Identify which cell holds the provided text, then report its [x, y] central coordinate. 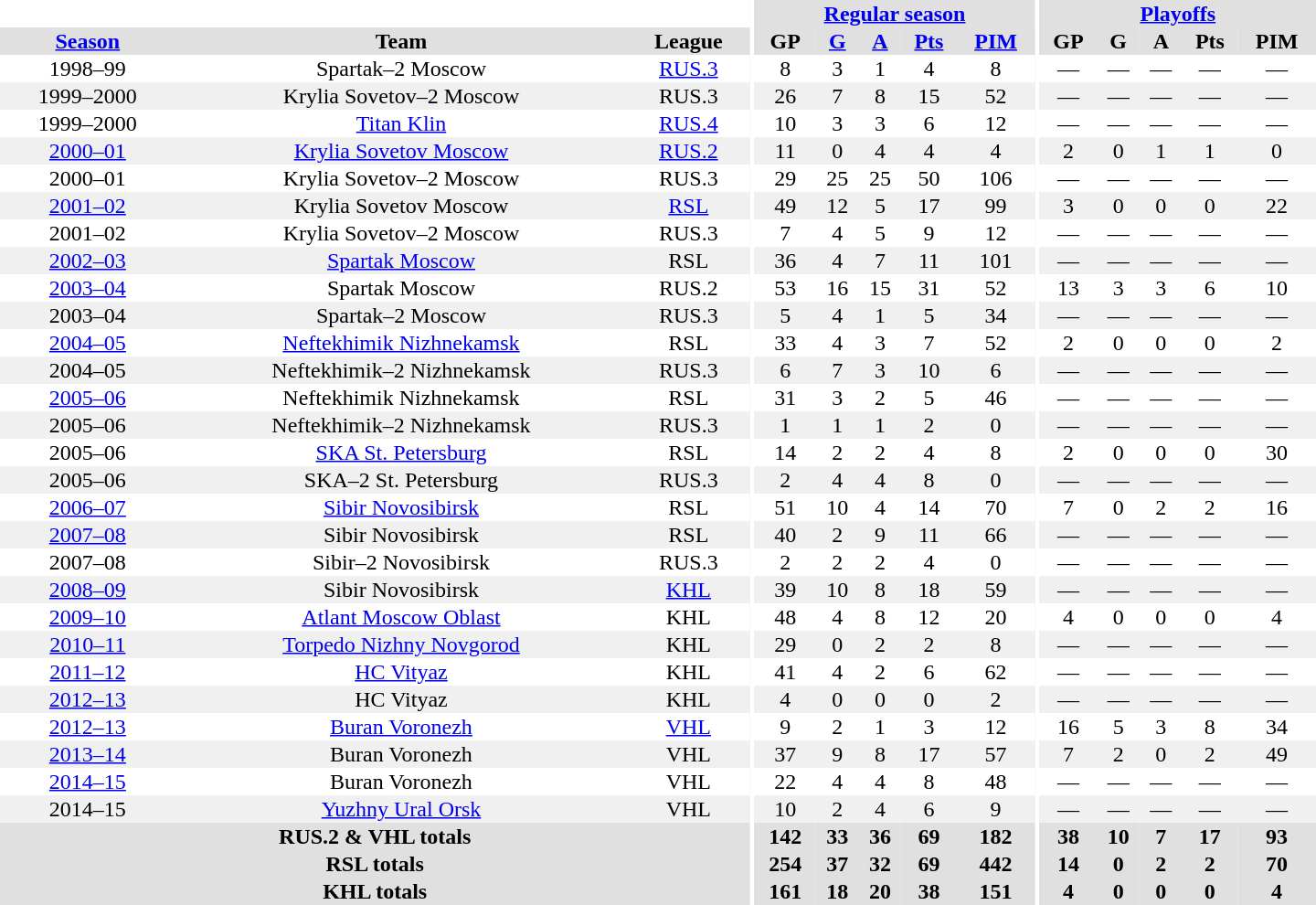
Yuzhny Ural Orsk [402, 809]
1998–99 [88, 69]
Torpedo Nizhny Novgorod [402, 644]
62 [996, 672]
2002–03 [88, 261]
182 [996, 836]
151 [996, 891]
2006–07 [88, 507]
SKA–2 St. Petersburg [402, 480]
93 [1277, 836]
SKA St. Petersburg [402, 452]
57 [996, 754]
59 [996, 590]
254 [786, 864]
106 [996, 178]
99 [996, 206]
Team [402, 41]
2013–14 [88, 754]
2008–09 [88, 590]
2009–10 [88, 617]
32 [881, 864]
2011–12 [88, 672]
2010–11 [88, 644]
51 [786, 507]
13 [1069, 288]
RUS.4 [688, 123]
Atlant Moscow Oblast [402, 617]
161 [786, 891]
Season [88, 41]
101 [996, 261]
Regular season [896, 14]
Titan Klin [402, 123]
30 [1277, 452]
RUS.2 & VHL totals [375, 836]
66 [996, 535]
142 [786, 836]
KHL totals [375, 891]
RSL totals [375, 864]
Playoffs [1178, 14]
39 [786, 590]
41 [786, 672]
50 [929, 178]
442 [996, 864]
26 [786, 96]
Sibir–2 Novosibirsk [402, 562]
40 [786, 535]
46 [996, 398]
League [688, 41]
53 [786, 288]
